Detect which cell encompasses the target text, then output its [x, y] center coordinate. 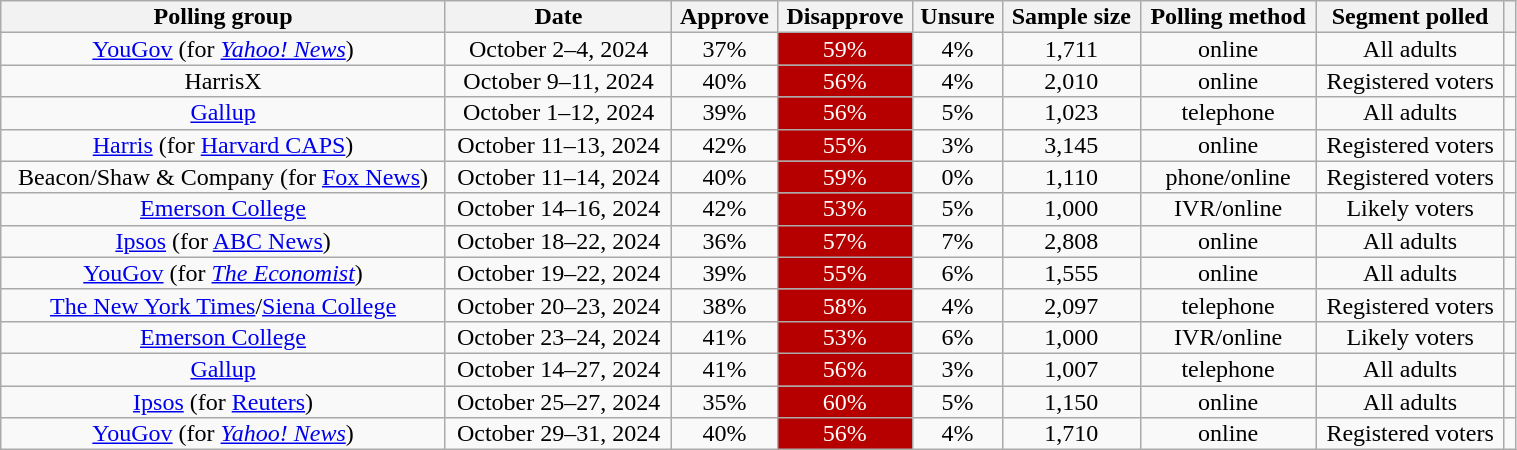
October 20–23, 2024 [558, 305]
phone/online [1228, 177]
36% [725, 241]
Approve [725, 17]
Disapprove [844, 17]
1,711 [1072, 49]
3,145 [1072, 145]
Ipsos (for Reuters) [224, 402]
2,097 [1072, 305]
Harris (for Harvard CAPS) [224, 145]
58% [844, 305]
October 9–11, 2024 [558, 81]
60% [844, 402]
1,110 [1072, 177]
37% [725, 49]
1,023 [1072, 113]
Polling group [224, 17]
Date [558, 17]
October 19–22, 2024 [558, 273]
October 2–4, 2024 [558, 49]
October 23–24, 2024 [558, 337]
1,150 [1072, 402]
1,007 [1072, 369]
Ipsos (for ABC News) [224, 241]
October 18–22, 2024 [558, 241]
Unsure [957, 17]
7% [957, 241]
HarrisX [224, 81]
YouGov (for The Economist) [224, 273]
35% [725, 402]
October 29–31, 2024 [558, 434]
Sample size [1072, 17]
38% [725, 305]
Beacon/Shaw & Company (for Fox News) [224, 177]
The New York Times/Siena College [224, 305]
October 14–27, 2024 [558, 369]
1,555 [1072, 273]
October 25–27, 2024 [558, 402]
1,710 [1072, 434]
October 11–13, 2024 [558, 145]
2,808 [1072, 241]
October 14–16, 2024 [558, 209]
October 11–14, 2024 [558, 177]
0% [957, 177]
Segment polled [1410, 17]
Polling method [1228, 17]
57% [844, 241]
October 1–12, 2024 [558, 113]
2,010 [1072, 81]
